Output the (x, y) coordinate of the center of the cell containing the given text.  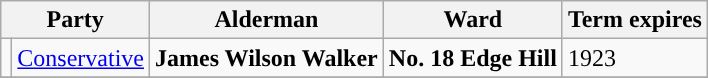
No. 18 Edge Hill (472, 58)
Conservative (81, 58)
Ward (472, 20)
Party (76, 20)
Term expires (634, 20)
1923 (634, 58)
James Wilson Walker (267, 58)
Alderman (267, 20)
